Pinpoint the cell where the given text exists, returning its [X, Y] midpoint coordinate. 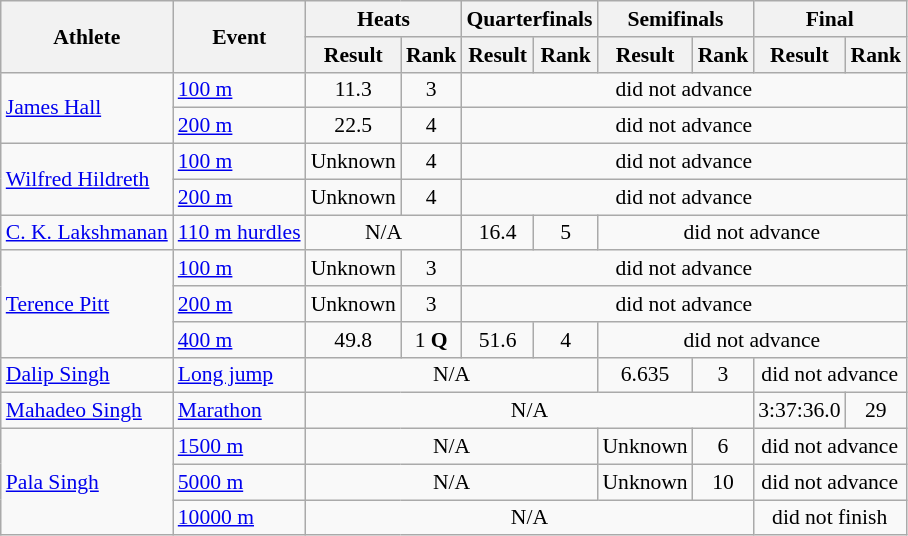
Quarterfinals [529, 19]
Semifinals [675, 19]
6 [724, 447]
400 m [240, 340]
Mahadeo Singh [87, 411]
10 [724, 482]
110 m hurdles [240, 233]
1 Q [432, 340]
Terence Pitt [87, 304]
22.5 [354, 126]
Event [240, 36]
Wilfred Hildreth [87, 180]
1500 m [240, 447]
Final [830, 19]
C. K. Lakshmanan [87, 233]
5000 m [240, 482]
Long jump [240, 375]
Marathon [240, 411]
did not finish [830, 518]
Dalip Singh [87, 375]
10000 m [240, 518]
Heats [384, 19]
29 [876, 411]
16.4 [497, 233]
Pala Singh [87, 482]
49.8 [354, 340]
51.6 [497, 340]
6.635 [644, 375]
Athlete [87, 36]
3:37:36.0 [799, 411]
5 [566, 233]
James Hall [87, 108]
11.3 [354, 90]
